Identify which cell holds the provided text, then report its (x, y) central coordinate. 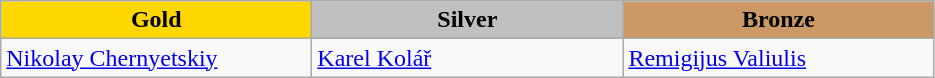
Karel Kolář (468, 58)
Remigijus Valiulis (778, 58)
Gold (156, 20)
Nikolay Chernyetskiy (156, 58)
Bronze (778, 20)
Silver (468, 20)
